Provide the (X, Y) coordinate of the cell's center where the given text is located.  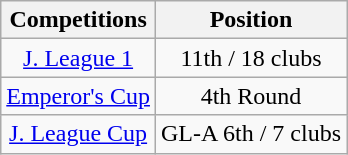
Emperor's Cup (78, 96)
J. League Cup (78, 134)
GL-A 6th / 7 clubs (250, 134)
J. League 1 (78, 58)
11th / 18 clubs (250, 58)
4th Round (250, 96)
Position (250, 20)
Competitions (78, 20)
